Scan for the cell matching the given text and deliver its [X, Y] coordinate at center. 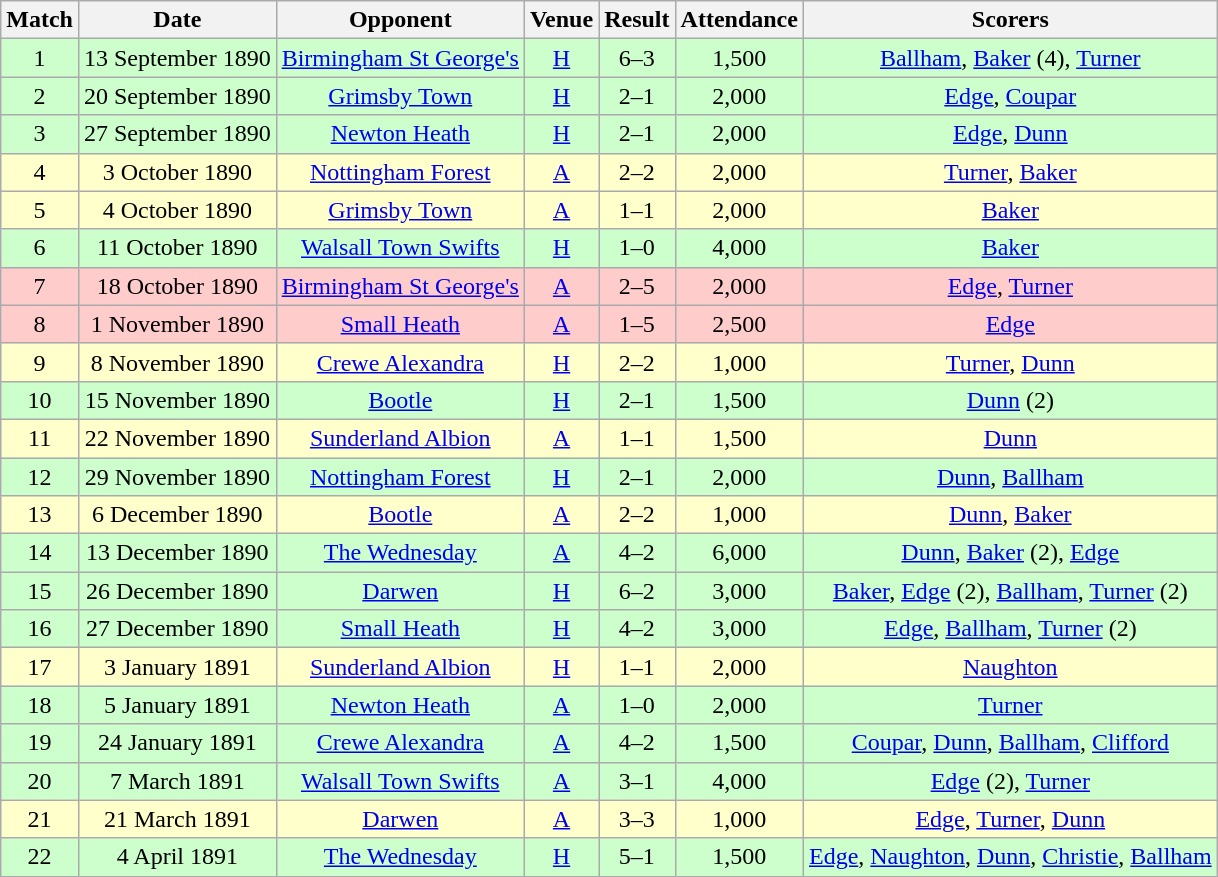
6,000 [739, 553]
6 December 1890 [177, 515]
13 [40, 515]
13 December 1890 [177, 553]
Dunn (2) [1010, 400]
4 October 1890 [177, 210]
7 [40, 286]
15 [40, 591]
Turner, Dunn [1010, 362]
8 [40, 324]
17 [40, 667]
Opponent [400, 20]
26 December 1890 [177, 591]
12 [40, 477]
22 November 1890 [177, 438]
29 November 1890 [177, 477]
4 April 1891 [177, 857]
Edge, Ballham, Turner (2) [1010, 629]
27 September 1890 [177, 134]
3–1 [637, 781]
Result [637, 20]
24 January 1891 [177, 743]
8 November 1890 [177, 362]
3 October 1890 [177, 172]
Coupar, Dunn, Ballham, Clifford [1010, 743]
5 [40, 210]
Edge, Dunn [1010, 134]
15 November 1890 [177, 400]
3 January 1891 [177, 667]
6 [40, 248]
21 [40, 819]
3–3 [637, 819]
Venue [561, 20]
14 [40, 553]
Ballham, Baker (4), Turner [1010, 58]
20 [40, 781]
Dunn, Baker (2), Edge [1010, 553]
Edge [1010, 324]
9 [40, 362]
Edge, Turner, Dunn [1010, 819]
4 [40, 172]
Edge (2), Turner [1010, 781]
5 January 1891 [177, 705]
3 [40, 134]
21 March 1891 [177, 819]
Edge, Naughton, Dunn, Christie, Ballham [1010, 857]
27 December 1890 [177, 629]
1–5 [637, 324]
Baker, Edge (2), Ballham, Turner (2) [1010, 591]
2,500 [739, 324]
Dunn, Ballham [1010, 477]
Turner, Baker [1010, 172]
1 [40, 58]
11 [40, 438]
Scorers [1010, 20]
1 November 1890 [177, 324]
6–3 [637, 58]
Edge, Turner [1010, 286]
10 [40, 400]
16 [40, 629]
13 September 1890 [177, 58]
Attendance [739, 20]
2 [40, 96]
2–5 [637, 286]
Edge, Coupar [1010, 96]
11 October 1890 [177, 248]
Naughton [1010, 667]
7 March 1891 [177, 781]
Dunn [1010, 438]
19 [40, 743]
Turner [1010, 705]
20 September 1890 [177, 96]
18 [40, 705]
18 October 1890 [177, 286]
22 [40, 857]
Match [40, 20]
5–1 [637, 857]
Date [177, 20]
6–2 [637, 591]
Dunn, Baker [1010, 515]
